Search for the cell housing the specified text and yield its (X, Y) center coordinate. 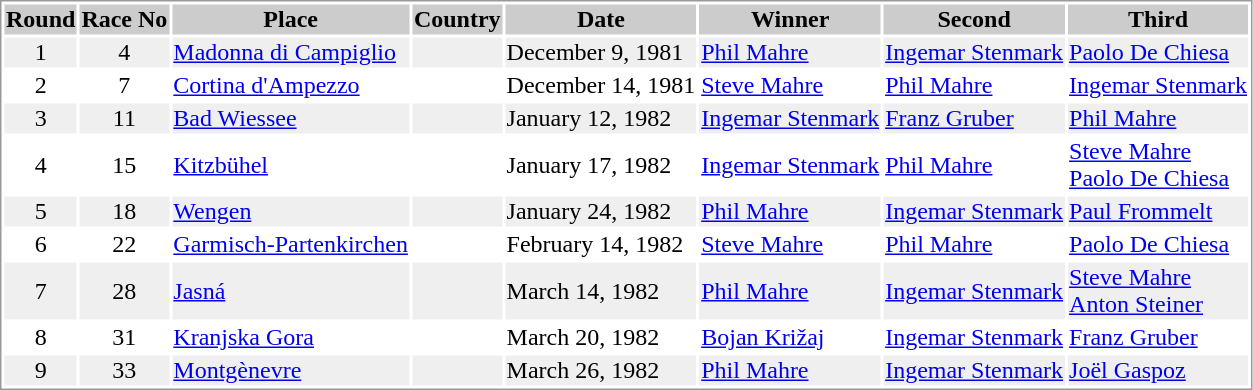
22 (124, 245)
Second (974, 19)
March 26, 1982 (601, 371)
Third (1158, 19)
5 (40, 211)
January 12, 1982 (601, 119)
Garmisch-Partenkirchen (291, 245)
March 14, 1982 (601, 290)
Steve Mahre Paolo De Chiesa (1158, 164)
8 (40, 337)
3 (40, 119)
9 (40, 371)
Kitzbühel (291, 164)
January 24, 1982 (601, 211)
15 (124, 164)
18 (124, 211)
Cortina d'Ampezzo (291, 85)
Kranjska Gora (291, 337)
Montgènevre (291, 371)
11 (124, 119)
Paul Frommelt (1158, 211)
December 14, 1981 (601, 85)
Country (457, 19)
March 20, 1982 (601, 337)
Date (601, 19)
Round (40, 19)
Place (291, 19)
January 17, 1982 (601, 164)
Madonna di Campiglio (291, 53)
6 (40, 245)
28 (124, 290)
February 14, 1982 (601, 245)
December 9, 1981 (601, 53)
Joël Gaspoz (1158, 371)
2 (40, 85)
Race No (124, 19)
Steve Mahre Anton Steiner (1158, 290)
Bojan Križaj (790, 337)
31 (124, 337)
1 (40, 53)
33 (124, 371)
Jasná (291, 290)
Winner (790, 19)
Bad Wiessee (291, 119)
Wengen (291, 211)
